Identify which cell holds the provided text, then report its (X, Y) central coordinate. 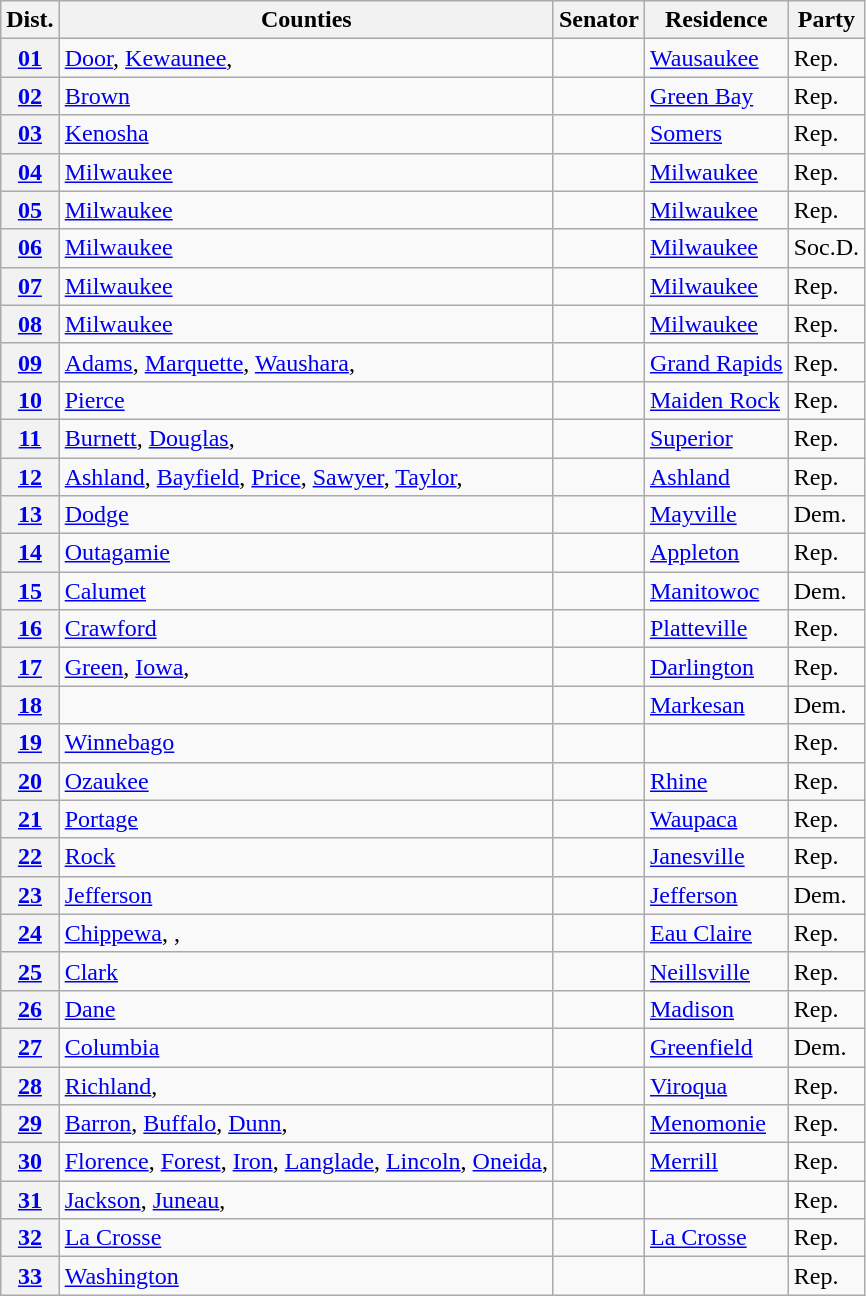
06 (30, 248)
Eau Claire (716, 933)
28 (30, 1085)
Dodge (306, 515)
Winnebago (306, 743)
13 (30, 515)
Clark (306, 971)
09 (30, 362)
Grand Rapids (716, 362)
24 (30, 933)
25 (30, 971)
Janesville (716, 857)
Appleton (716, 553)
Senator (598, 20)
Neillsville (716, 971)
05 (30, 210)
Florence, Forest, Iron, Langlade, Lincoln, Oneida, (306, 1162)
Green, Iowa, (306, 667)
11 (30, 438)
Dane (306, 1009)
01 (30, 58)
33 (30, 1276)
30 (30, 1162)
Party (826, 20)
Ashland, Bayfield, Price, Sawyer, Taylor, (306, 477)
Merrill (716, 1162)
31 (30, 1200)
32 (30, 1238)
12 (30, 477)
Rhine (716, 781)
Markesan (716, 705)
27 (30, 1047)
20 (30, 781)
15 (30, 591)
02 (30, 96)
Darlington (716, 667)
Somers (716, 134)
Counties (306, 20)
Brown (306, 96)
Greenfield (716, 1047)
Washington (306, 1276)
03 (30, 134)
07 (30, 286)
18 (30, 705)
Richland, (306, 1085)
Outagamie (306, 553)
17 (30, 667)
29 (30, 1124)
Madison (716, 1009)
Menomonie (716, 1124)
21 (30, 819)
19 (30, 743)
26 (30, 1009)
23 (30, 895)
08 (30, 324)
Maiden Rock (716, 400)
Kenosha (306, 134)
Crawford (306, 629)
Jackson, Juneau, (306, 1200)
Viroqua (716, 1085)
Platteville (716, 629)
Rock (306, 857)
Portage (306, 819)
Calumet (306, 591)
10 (30, 400)
Pierce (306, 400)
Barron, Buffalo, Dunn, (306, 1124)
16 (30, 629)
Door, Kewaunee, (306, 58)
Green Bay (716, 96)
Ozaukee (306, 781)
Waupaca (716, 819)
Superior (716, 438)
22 (30, 857)
Mayville (716, 515)
Adams, Marquette, Waushara, (306, 362)
Columbia (306, 1047)
Residence (716, 20)
04 (30, 172)
Chippewa, , (306, 933)
Burnett, Douglas, (306, 438)
Dist. (30, 20)
Ashland (716, 477)
Soc.D. (826, 248)
14 (30, 553)
Manitowoc (716, 591)
Wausaukee (716, 58)
